Capture the cell that displays the provided text and extract its [x, y] central coordinate. 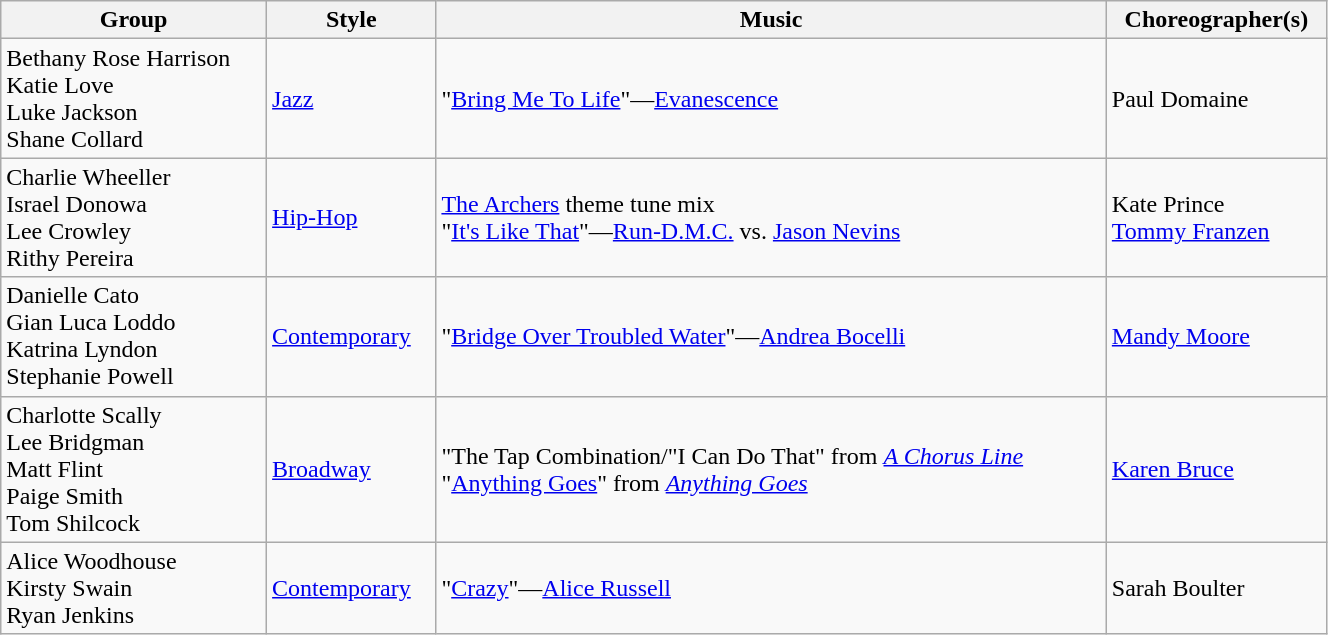
Karen Bruce [1216, 469]
Paul Domaine [1216, 98]
"Bring Me To Life"—Evanescence [771, 98]
Hip-Hop [352, 218]
Style [352, 20]
Broadway [352, 469]
Bethany Rose HarrisonKatie LoveLuke JacksonShane Collard [134, 98]
Charlie WheellerIsrael DonowaLee CrowleyRithy Pereira [134, 218]
The Archers theme tune mix "It's Like That"—Run-D.M.C. vs. Jason Nevins [771, 218]
"The Tap Combination/"I Can Do That" from A Chorus Line"Anything Goes" from Anything Goes [771, 469]
"Crazy"—Alice Russell [771, 588]
Music [771, 20]
Mandy Moore [1216, 336]
"Bridge Over Troubled Water"—Andrea Bocelli [771, 336]
Jazz [352, 98]
Group [134, 20]
Charlotte ScallyLee BridgmanMatt FlintPaige SmithTom Shilcock [134, 469]
Kate PrinceTommy Franzen [1216, 218]
Choreographer(s) [1216, 20]
Sarah Boulter [1216, 588]
Danielle CatoGian Luca LoddoKatrina LyndonStephanie Powell [134, 336]
Alice WoodhouseKirsty SwainRyan Jenkins [134, 588]
